Scan for the cell matching the given text and deliver its (X, Y) coordinate at center. 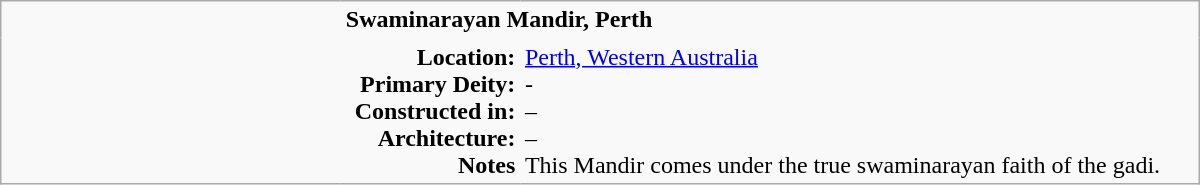
Perth, Western Australia - – – This Mandir comes under the true swaminarayan faith of the gadi. (860, 110)
Location: Primary Deity:Constructed in:Architecture:Notes (430, 110)
Swaminarayan Mandir, Perth (770, 20)
